Provide the [X, Y] coordinate of the cell's center where the given text is located.  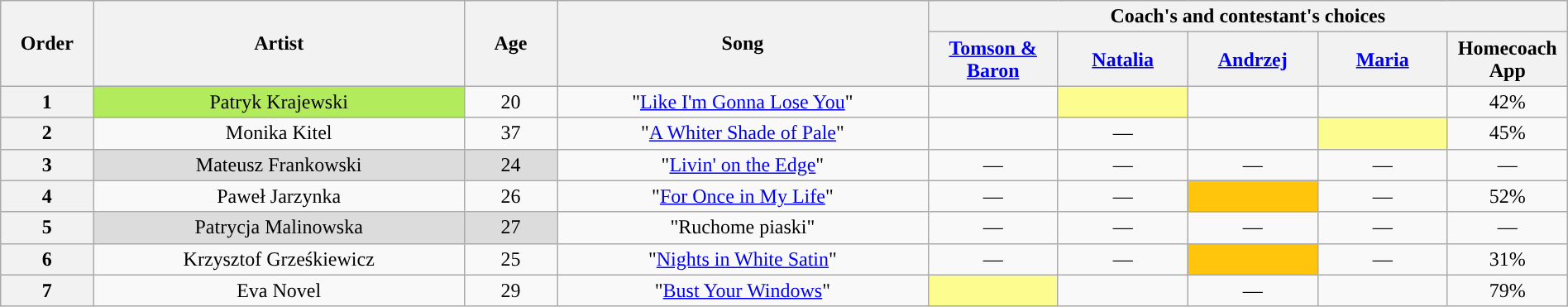
31% [1507, 259]
4 [47, 196]
"Nights in White Satin" [743, 259]
Homecoach App [1507, 60]
45% [1507, 133]
"Bust Your Windows" [743, 290]
26 [510, 196]
Artist [280, 43]
6 [47, 259]
Tomson & Baron [992, 60]
5 [47, 228]
Age [510, 43]
Coach's and contestant's choices [1247, 17]
42% [1507, 102]
"Livin' on the Edge" [743, 165]
Krzysztof Grześkiewicz [280, 259]
25 [510, 259]
24 [510, 165]
52% [1507, 196]
"Like I'm Gonna Lose You" [743, 102]
"For Once in My Life" [743, 196]
Monika Kitel [280, 133]
Eva Novel [280, 290]
29 [510, 290]
Mateusz Frankowski [280, 165]
Natalia [1123, 60]
37 [510, 133]
Andrzej [1252, 60]
7 [47, 290]
79% [1507, 290]
1 [47, 102]
2 [47, 133]
20 [510, 102]
Song [743, 43]
Maria [1383, 60]
"A Whiter Shade of Pale" [743, 133]
Paweł Jarzynka [280, 196]
Order [47, 43]
3 [47, 165]
"Ruchome piaski" [743, 228]
Patrycja Malinowska [280, 228]
Patryk Krajewski [280, 102]
27 [510, 228]
